Identify which cell holds the provided text, then report its [X, Y] central coordinate. 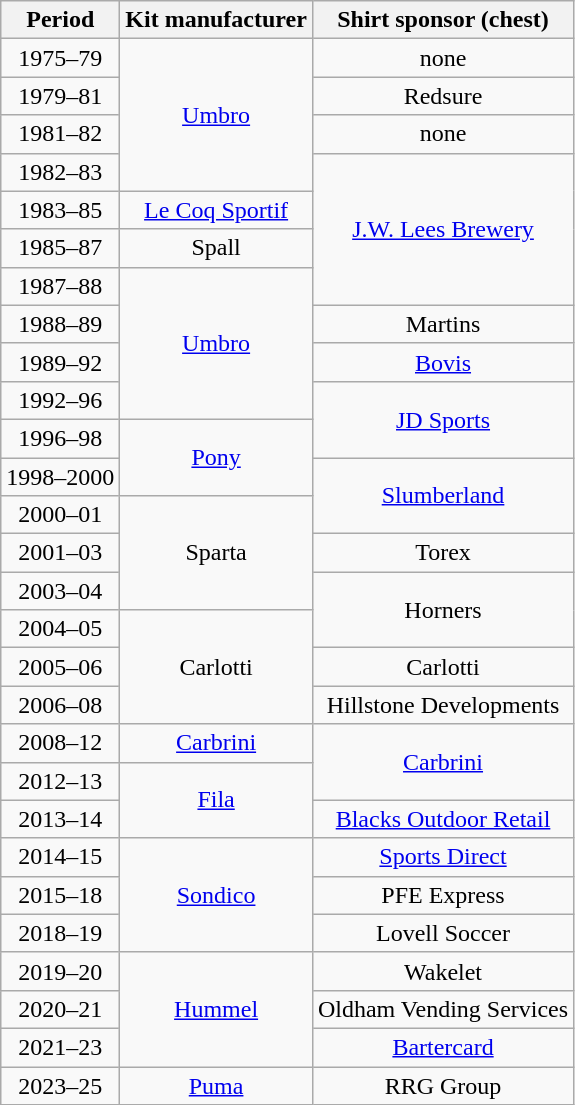
Bartercard [442, 1047]
1989–92 [60, 362]
2018–19 [60, 933]
2013–14 [60, 819]
Blacks Outdoor Retail [442, 819]
2006–08 [60, 705]
2012–13 [60, 781]
2001–03 [60, 553]
Shirt sponsor (chest) [442, 20]
Sparta [216, 553]
JD Sports [442, 419]
2005–06 [60, 667]
Sports Direct [442, 857]
2019–20 [60, 971]
Wakelet [442, 971]
Torex [442, 553]
1987–88 [60, 286]
Redsure [442, 96]
Puma [216, 1085]
Slumberland [442, 496]
1982–83 [60, 172]
Bovis [442, 362]
Hummel [216, 1009]
2021–23 [60, 1047]
1998–2000 [60, 477]
Hillstone Developments [442, 705]
2003–04 [60, 591]
Horners [442, 610]
1981–82 [60, 134]
Spall [216, 248]
1979–81 [60, 96]
2004–05 [60, 629]
J.W. Lees Brewery [442, 229]
1996–98 [60, 438]
2020–21 [60, 1009]
Sondico [216, 895]
Kit manufacturer [216, 20]
2008–12 [60, 743]
Martins [442, 324]
1988–89 [60, 324]
Lovell Soccer [442, 933]
Le Coq Sportif [216, 210]
1983–85 [60, 210]
Period [60, 20]
Fila [216, 800]
2014–15 [60, 857]
1975–79 [60, 58]
Pony [216, 457]
2015–18 [60, 895]
Oldham Vending Services [442, 1009]
2000–01 [60, 515]
2023–25 [60, 1085]
RRG Group [442, 1085]
PFE Express [442, 895]
1992–96 [60, 400]
1985–87 [60, 248]
